Identify which cell holds the provided text, then report its [x, y] central coordinate. 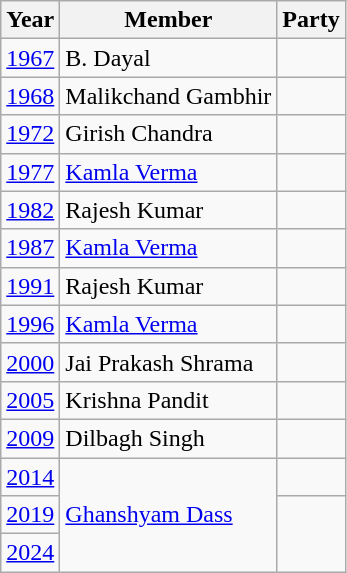
B. Dayal [168, 58]
2014 [30, 477]
1987 [30, 248]
Dilbagh Singh [168, 438]
1991 [30, 286]
Jai Prakash Shrama [168, 362]
Ghanshyam Dass [168, 515]
1982 [30, 210]
Party [311, 20]
2009 [30, 438]
Krishna Pandit [168, 400]
1968 [30, 96]
2019 [30, 515]
Year [30, 20]
Malikchand Gambhir [168, 96]
Girish Chandra [168, 134]
2000 [30, 362]
1977 [30, 172]
1967 [30, 58]
2005 [30, 400]
1996 [30, 324]
1972 [30, 134]
2024 [30, 553]
Member [168, 20]
